Provide the [X, Y] coordinate of the cell's center where the given text is located.  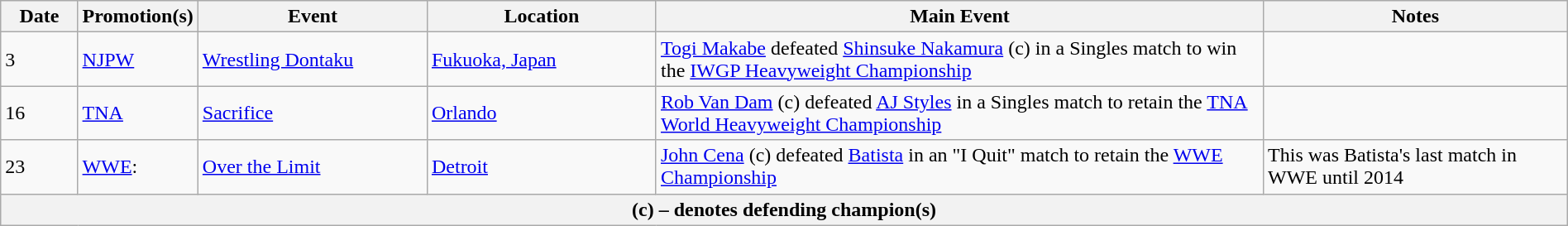
Promotion(s) [137, 17]
NJPW [137, 60]
Sacrifice [313, 113]
Wrestling Dontaku [313, 60]
Detroit [541, 167]
Event [313, 17]
Date [40, 17]
John Cena (c) defeated Batista in an "I Quit" match to retain the WWE Championship [959, 167]
WWE: [137, 167]
Orlando [541, 113]
Rob Van Dam (c) defeated AJ Styles in a Singles match to retain the TNA World Heavyweight Championship [959, 113]
23 [40, 167]
Main Event [959, 17]
TNA [137, 113]
This was Batista's last match in WWE until 2014 [1416, 167]
Fukuoka, Japan [541, 60]
Over the Limit [313, 167]
Togi Makabe defeated Shinsuke Nakamura (c) in a Singles match to win the IWGP Heavyweight Championship [959, 60]
Location [541, 17]
Notes [1416, 17]
3 [40, 60]
(c) – denotes defending champion(s) [784, 209]
16 [40, 113]
